Provide the (X, Y) coordinate of the cell's center where the given text is located.  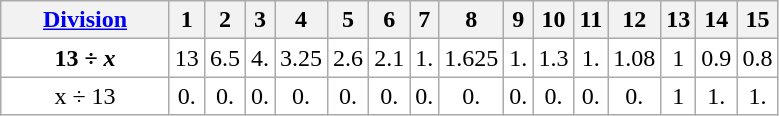
3.25 (300, 58)
15 (758, 20)
4. (260, 58)
x ÷ 13 (86, 96)
9 (518, 20)
1.08 (634, 58)
7 (424, 20)
2.6 (348, 58)
1.625 (472, 58)
10 (554, 20)
2.1 (390, 58)
6.5 (224, 58)
3 (260, 20)
13 ÷ x (86, 58)
2 (224, 20)
8 (472, 20)
Division (86, 20)
0.9 (716, 58)
11 (591, 20)
0.8 (758, 58)
12 (634, 20)
4 (300, 20)
5 (348, 20)
1.3 (554, 58)
6 (390, 20)
14 (716, 20)
